Find where the given text appears and provide that cell's center as [x, y] coordinate. 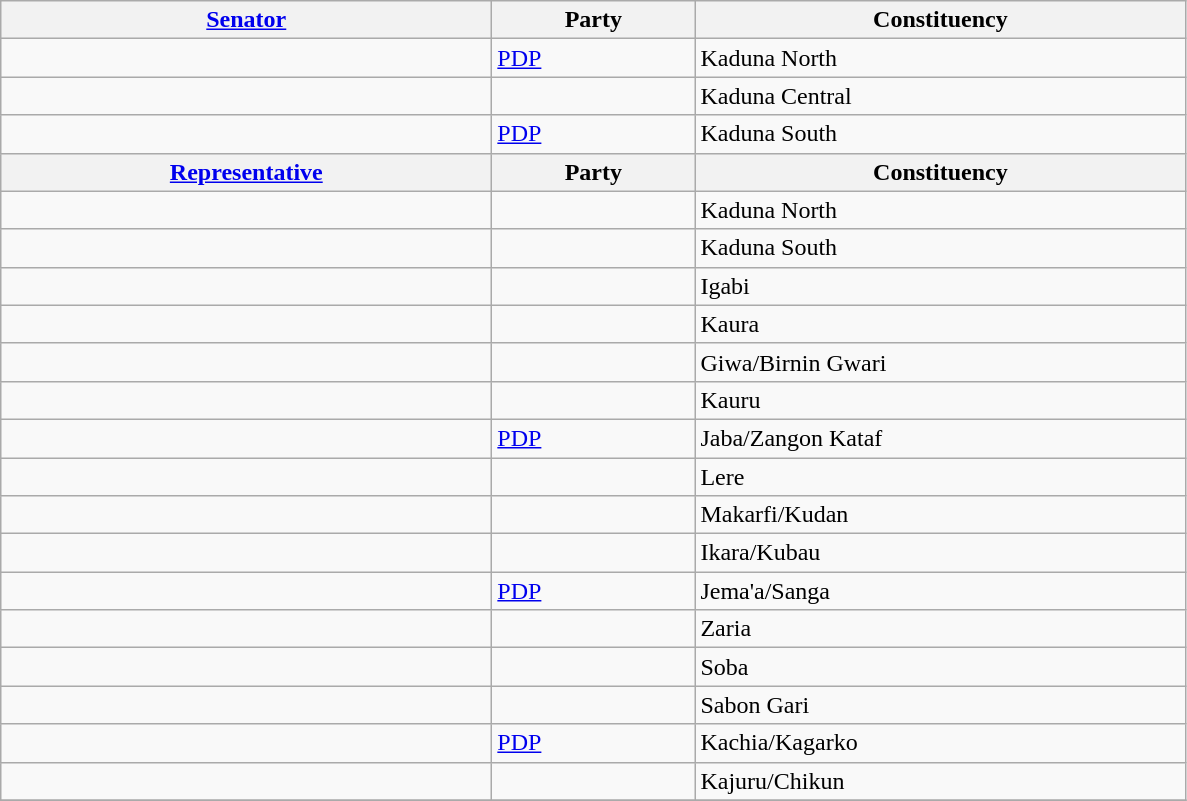
Senator [246, 20]
Igabi [940, 286]
Kajuru/Chikun [940, 781]
Kaura [940, 324]
Ikara/Kubau [940, 553]
Representative [246, 172]
Jaba/Zangon Kataf [940, 438]
Kauru [940, 400]
Lere [940, 477]
Giwa/Birnin Gwari [940, 362]
Jema'a/Sanga [940, 591]
Zaria [940, 629]
Kaduna Central [940, 96]
Makarfi/Kudan [940, 515]
Kachia/Kagarko [940, 743]
Sabon Gari [940, 705]
Soba [940, 667]
